From the cell containing the given text, extract its center point as (x, y) coordinate. 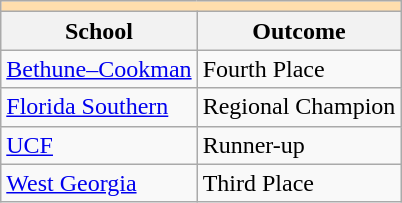
UCF (99, 145)
Fourth Place (299, 69)
School (99, 31)
Regional Champion (299, 107)
Third Place (299, 183)
Florida Southern (99, 107)
West Georgia (99, 183)
Outcome (299, 31)
Bethune–Cookman (99, 69)
Runner-up (299, 145)
